Provide the [x, y] coordinate of the cell's center where the given text is located.  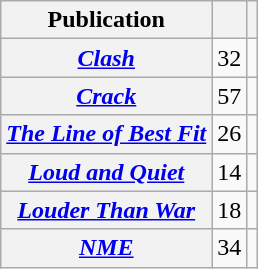
14 [230, 172]
Louder Than War [106, 210]
Clash [106, 58]
NME [106, 248]
Loud and Quiet [106, 172]
32 [230, 58]
57 [230, 96]
26 [230, 134]
The Line of Best Fit [106, 134]
Crack [106, 96]
18 [230, 210]
Publication [106, 20]
34 [230, 248]
